Determine the [x, y] coordinate at the center of the cell enclosing the given text.  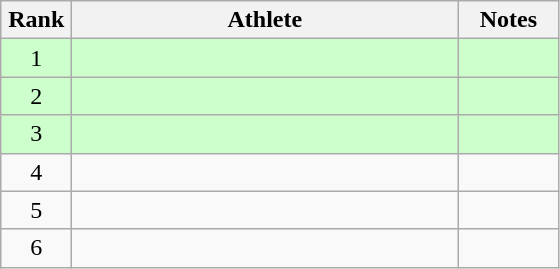
5 [36, 210]
Notes [508, 20]
4 [36, 172]
2 [36, 96]
3 [36, 134]
1 [36, 58]
6 [36, 248]
Athlete [265, 20]
Rank [36, 20]
